Output the [x, y] coordinate of the center of the cell containing the given text.  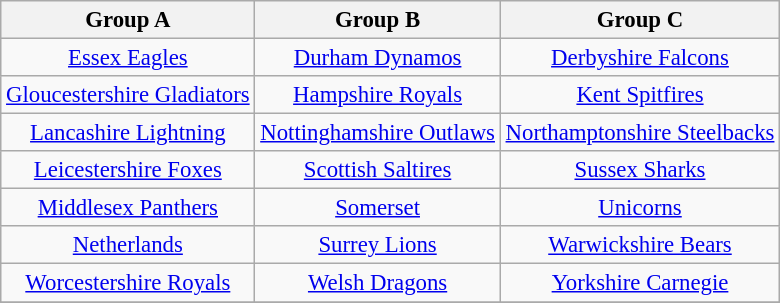
Gloucestershire Gladiators [128, 95]
Northamptonshire Steelbacks [640, 133]
Worcestershire Royals [128, 283]
Durham Dynamos [378, 58]
Lancashire Lightning [128, 133]
Nottinghamshire Outlaws [378, 133]
Unicorns [640, 208]
Leicestershire Foxes [128, 170]
Middlesex Panthers [128, 208]
Welsh Dragons [378, 283]
Sussex Sharks [640, 170]
Surrey Lions [378, 245]
Essex Eagles [128, 58]
Yorkshire Carnegie [640, 283]
Group C [640, 20]
Kent Spitfires [640, 95]
Derbyshire Falcons [640, 58]
Group B [378, 20]
Warwickshire Bears [640, 245]
Hampshire Royals [378, 95]
Somerset [378, 208]
Netherlands [128, 245]
Group A [128, 20]
Scottish Saltires [378, 170]
